Pinpoint the cell where the given text exists, returning its [X, Y] midpoint coordinate. 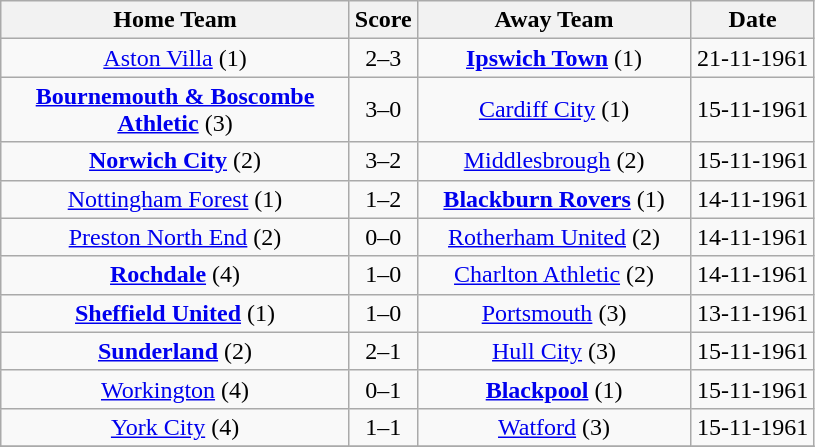
Aston Villa (1) [176, 58]
Sheffield United (1) [176, 313]
Ipswich Town (1) [554, 58]
Norwich City (2) [176, 161]
Workington (4) [176, 389]
Date [753, 20]
York City (4) [176, 427]
Cardiff City (1) [554, 110]
Score [383, 20]
Blackburn Rovers (1) [554, 199]
1–1 [383, 427]
2–3 [383, 58]
2–1 [383, 351]
3–0 [383, 110]
Away Team [554, 20]
Rochdale (4) [176, 275]
Blackpool (1) [554, 389]
3–2 [383, 161]
Rotherham United (2) [554, 237]
21-11-1961 [753, 58]
Preston North End (2) [176, 237]
Hull City (3) [554, 351]
Portsmouth (3) [554, 313]
Watford (3) [554, 427]
13-11-1961 [753, 313]
Sunderland (2) [176, 351]
Bournemouth & Boscombe Athletic (3) [176, 110]
0–0 [383, 237]
Home Team [176, 20]
Middlesbrough (2) [554, 161]
1–2 [383, 199]
Nottingham Forest (1) [176, 199]
Charlton Athletic (2) [554, 275]
0–1 [383, 389]
